Return (X, Y) of the center of cell containing provided text 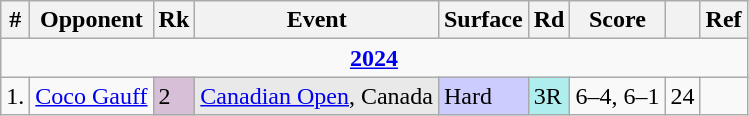
Opponent (92, 20)
Canadian Open, Canada (317, 96)
1. (16, 96)
Surface (483, 20)
# (16, 20)
2 (174, 96)
Hard (483, 96)
Rd (549, 20)
3R (549, 96)
Score (618, 20)
2024 (374, 58)
Ref (724, 20)
Event (317, 20)
24 (682, 96)
Rk (174, 20)
6–4, 6–1 (618, 96)
Coco Gauff (92, 96)
